Identify which cell holds the provided text, then report its [X, Y] central coordinate. 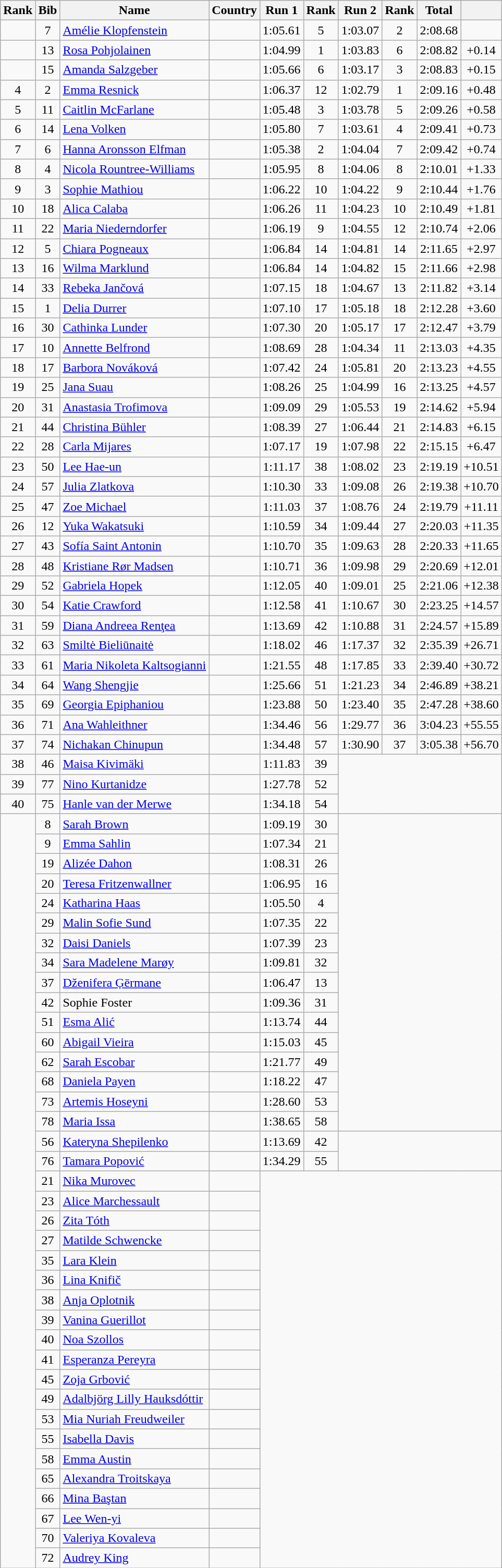
Anja Oplotnik [134, 1300]
1:04.06 [360, 169]
67 [48, 1518]
2:14.83 [439, 427]
+0.48 [482, 90]
Abigail Vieira [134, 1042]
Adalbjörg Lilly Hauksdóttir [134, 1399]
1:10.71 [281, 566]
1:25.66 [281, 685]
Emma Austin [134, 1459]
Run 1 [281, 10]
69 [48, 705]
+0.58 [482, 109]
1:17.37 [360, 645]
1:03.07 [360, 30]
+4.35 [482, 348]
2:39.40 [439, 665]
71 [48, 725]
1:09.63 [360, 546]
1:08.26 [281, 387]
Caitlin McFarlane [134, 109]
43 [48, 546]
2:09.41 [439, 129]
+4.57 [482, 387]
1:05.17 [360, 328]
Katie Crawford [134, 606]
1:05.38 [281, 149]
1:21.23 [360, 685]
2:20.33 [439, 546]
1:08.02 [360, 467]
1:09.19 [281, 824]
1:05.53 [360, 407]
Country [235, 10]
+11.11 [482, 506]
Dženifera Ģērmane [134, 983]
1:09.81 [281, 963]
1:15.03 [281, 1042]
Zoja Grbović [134, 1379]
Alexandra Troitskaya [134, 1478]
Kateryna Shepilenko [134, 1141]
Hanle van der Merwe [134, 804]
1:09.09 [281, 407]
+30.72 [482, 665]
1:09.36 [281, 1002]
Emma Sahlin [134, 843]
1:04.04 [360, 149]
1:10.70 [281, 546]
Lee Hae-un [134, 467]
Teresa Fritzenwallner [134, 884]
Rebeka Jančová [134, 288]
2:15.15 [439, 447]
1:21.77 [281, 1062]
1:23.88 [281, 705]
1:07.98 [360, 447]
1:06.44 [360, 427]
2:46.89 [439, 685]
1:05.48 [281, 109]
2:10.49 [439, 209]
1:12.58 [281, 606]
Audrey King [134, 1558]
+6.15 [482, 427]
76 [48, 1161]
Zita Tóth [134, 1221]
1:06.19 [281, 228]
Georgia Epiphaniou [134, 705]
Malin Sofie Sund [134, 923]
Run 2 [360, 10]
68 [48, 1082]
Nika Murovec [134, 1181]
1:10.59 [281, 526]
+2.06 [482, 228]
1:07.42 [281, 367]
2:09.42 [439, 149]
2:09.26 [439, 109]
Sara Madelene Marøy [134, 963]
63 [48, 645]
1:05.50 [281, 903]
Kristiane Rør Madsen [134, 566]
+3.14 [482, 288]
1:08.76 [360, 506]
Diana Andreea Renţea [134, 626]
+10.70 [482, 486]
1:05.95 [281, 169]
64 [48, 685]
+3.79 [482, 328]
3:05.38 [439, 744]
1:07.34 [281, 843]
1:07.39 [281, 943]
Anastasia Trofimova [134, 407]
Lee Wen-yi [134, 1518]
+0.73 [482, 129]
Chiara Pogneaux [134, 249]
59 [48, 626]
1:11.03 [281, 506]
2:08.83 [439, 70]
78 [48, 1121]
1:05.66 [281, 70]
1:17.85 [360, 665]
1:09.01 [360, 586]
1:07.10 [281, 308]
1:04.81 [360, 249]
1:11.17 [281, 467]
2:19.19 [439, 467]
1:06.95 [281, 884]
75 [48, 804]
1:23.40 [360, 705]
2:11.66 [439, 268]
1:03.78 [360, 109]
1:12.05 [281, 586]
2:21.06 [439, 586]
1:06.22 [281, 189]
Wang Shengjie [134, 685]
Sarah Brown [134, 824]
+12.01 [482, 566]
+5.94 [482, 407]
Hanna Aronsson Elfman [134, 149]
1:10.67 [360, 606]
Amanda Salzgeber [134, 70]
Ana Wahleithner [134, 725]
2:13.23 [439, 367]
Maria Niederndorfer [134, 228]
+55.55 [482, 725]
1:07.17 [281, 447]
2:11.82 [439, 288]
3:04.23 [439, 725]
1:10.30 [281, 486]
+15.89 [482, 626]
Bib [48, 10]
+1.33 [482, 169]
Nichakan Chinupun [134, 744]
1:04.67 [360, 288]
Alice Marchessault [134, 1200]
2:10.44 [439, 189]
Wilma Marklund [134, 268]
2:19.79 [439, 506]
+38.60 [482, 705]
1:08.39 [281, 427]
1:07.35 [281, 923]
Carla Mijares [134, 447]
1:03.83 [360, 50]
+1.76 [482, 189]
65 [48, 1478]
1:04.34 [360, 348]
Sophie Mathiou [134, 189]
+4.55 [482, 367]
Julia Zlatkova [134, 486]
1:38.65 [281, 1121]
+0.14 [482, 50]
2:08.82 [439, 50]
1:21.55 [281, 665]
Isabella Davis [134, 1439]
Lara Klein [134, 1260]
+0.15 [482, 70]
1:09.98 [360, 566]
Nicola Rountree-Williams [134, 169]
+1.81 [482, 209]
Christina Bühler [134, 427]
+26.71 [482, 645]
1:03.61 [360, 129]
Cathinka Lunder [134, 328]
Artemis Hoseyni [134, 1101]
1:13.74 [281, 1022]
1:34.18 [281, 804]
Daisi Daniels [134, 943]
1:05.18 [360, 308]
+2.98 [482, 268]
1:05.61 [281, 30]
2:24.57 [439, 626]
72 [48, 1558]
2:11.65 [439, 249]
Noa Szollos [134, 1340]
1:30.90 [360, 744]
1:08.31 [281, 863]
Esperanza Pereyra [134, 1359]
73 [48, 1101]
Maria Issa [134, 1121]
74 [48, 744]
Barbora Nováková [134, 367]
2:13.25 [439, 387]
Smiltė Bieliūnaitė [134, 645]
1:06.47 [281, 983]
2:35.39 [439, 645]
2:10.01 [439, 169]
Tamara Popović [134, 1161]
Vanina Guerillot [134, 1320]
2:13.03 [439, 348]
Alizée Dahon [134, 863]
+11.35 [482, 526]
1:03.17 [360, 70]
1:34.46 [281, 725]
+0.74 [482, 149]
Mina Baştan [134, 1498]
1:09.08 [360, 486]
Sarah Escobar [134, 1062]
1:27.78 [281, 784]
1:18.02 [281, 645]
2:20.69 [439, 566]
+6.47 [482, 447]
60 [48, 1042]
2:14.62 [439, 407]
Nino Kurtanidze [134, 784]
Delia Durrer [134, 308]
1:04.22 [360, 189]
2:08.68 [439, 30]
Yuka Wakatsuki [134, 526]
Zoe Michael [134, 506]
2:20.03 [439, 526]
Maisa Kivimäki [134, 764]
Alica Calaba [134, 209]
Name [134, 10]
Lena Volken [134, 129]
Katharina Haas [134, 903]
66 [48, 1498]
1:06.26 [281, 209]
1:10.88 [360, 626]
2:12.28 [439, 308]
Valeriya Kovaleva [134, 1538]
Sofía Saint Antonin [134, 546]
1:08.69 [281, 348]
Emma Resnick [134, 90]
1:29.77 [360, 725]
Esma Alić [134, 1022]
+56.70 [482, 744]
1:07.30 [281, 328]
Lina Knifič [134, 1280]
1:04.23 [360, 209]
2:10.74 [439, 228]
+12.38 [482, 586]
Daniela Payen [134, 1082]
2:09.16 [439, 90]
1:05.80 [281, 129]
1:07.15 [281, 288]
+2.97 [482, 249]
1:34.29 [281, 1161]
+38.21 [482, 685]
Mia Nuriah Freudweiler [134, 1419]
1:28.60 [281, 1101]
1:05.81 [360, 367]
+11.65 [482, 546]
77 [48, 784]
Maria Nikoleta Kaltsogianni [134, 665]
2:47.28 [439, 705]
1:04.82 [360, 268]
+14.57 [482, 606]
2:12.47 [439, 328]
2:19.38 [439, 486]
1:02.79 [360, 90]
1:06.37 [281, 90]
1:04.55 [360, 228]
Rosa Pohjolainen [134, 50]
+10.51 [482, 467]
1:11.83 [281, 764]
2:23.25 [439, 606]
Sophie Foster [134, 1002]
1:34.48 [281, 744]
Annette Belfrond [134, 348]
1:18.22 [281, 1082]
Amélie Klopfenstein [134, 30]
61 [48, 665]
Matilde Schwencke [134, 1241]
62 [48, 1062]
+3.60 [482, 308]
Total [439, 10]
70 [48, 1538]
Gabriela Hopek [134, 586]
1:09.44 [360, 526]
Jana Suau [134, 387]
